Scan for the cell matching the given text and deliver its (x, y) coordinate at center. 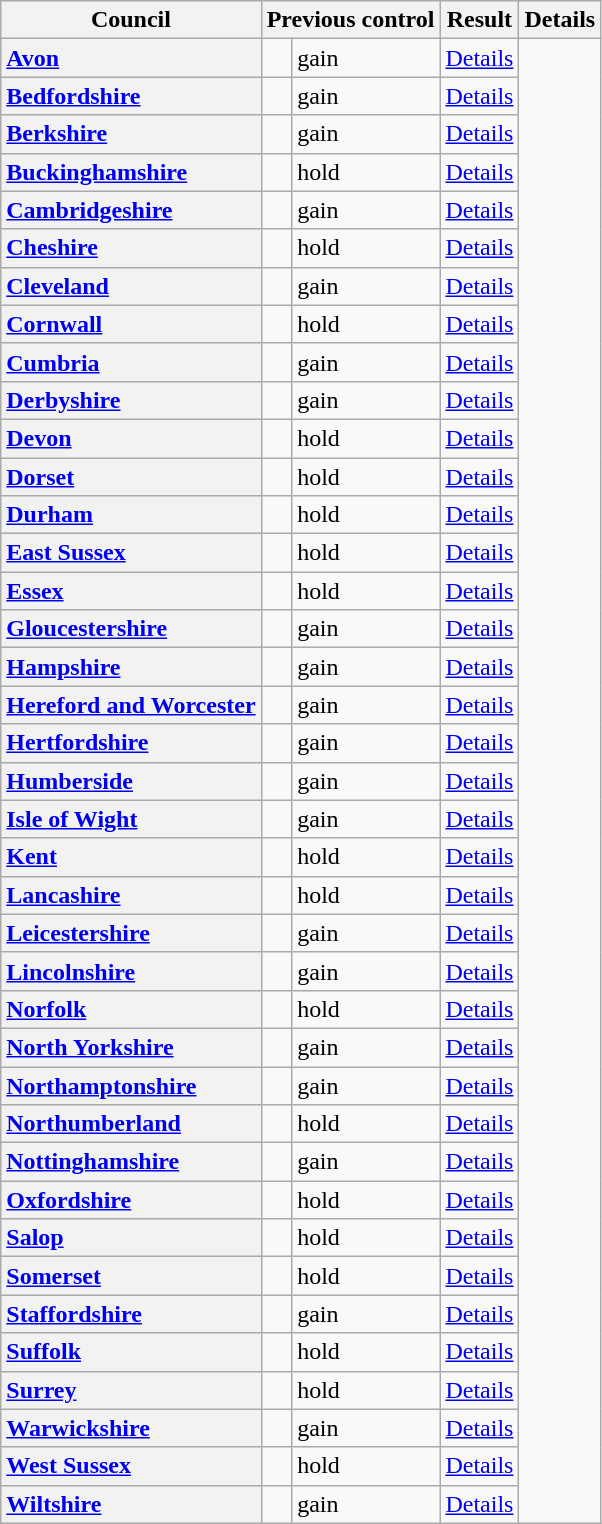
Hereford and Worcester (131, 705)
Cumbria (131, 362)
Humberside (131, 781)
Council (131, 20)
Suffolk (131, 1352)
Oxfordshire (131, 1200)
Hertfordshire (131, 743)
Wiltshire (131, 1504)
Cheshire (131, 248)
Salop (131, 1238)
Lancashire (131, 895)
Somerset (131, 1276)
Northumberland (131, 1124)
Lincolnshire (131, 971)
Northamptonshire (131, 1085)
Essex (131, 591)
Cornwall (131, 324)
Result (480, 20)
Norfolk (131, 1009)
Cambridgeshire (131, 210)
Berkshire (131, 134)
Isle of Wight (131, 819)
Cleveland (131, 286)
Derbyshire (131, 400)
Devon (131, 438)
East Sussex (131, 553)
Durham (131, 515)
Previous control (350, 20)
Hampshire (131, 667)
Avon (131, 58)
Buckinghamshire (131, 172)
North Yorkshire (131, 1047)
Surrey (131, 1390)
West Sussex (131, 1466)
Dorset (131, 477)
Bedfordshire (131, 96)
Leicestershire (131, 933)
Warwickshire (131, 1428)
Gloucestershire (131, 629)
Kent (131, 857)
Staffordshire (131, 1314)
Nottinghamshire (131, 1162)
